Determine the [X, Y] coordinate at the center of the cell enclosing the given text.  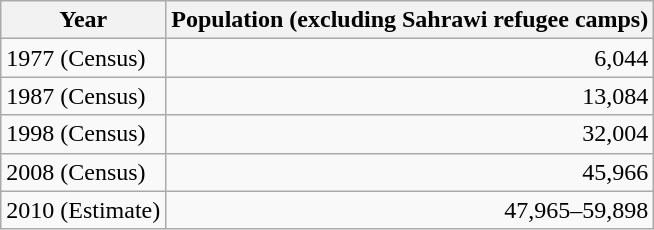
Year [84, 20]
45,966 [410, 172]
2010 (Estimate) [84, 210]
2008 (Census) [84, 172]
47,965–59,898 [410, 210]
1977 (Census) [84, 58]
Population (excluding Sahrawi refugee camps) [410, 20]
13,084 [410, 96]
1987 (Census) [84, 96]
1998 (Census) [84, 134]
6,044 [410, 58]
32,004 [410, 134]
